Output the [X, Y] coordinate of the center of the cell containing the given text.  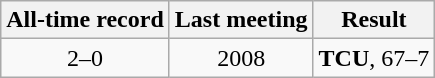
TCU, 67–7 [374, 58]
2008 [241, 58]
Last meeting [241, 20]
2–0 [86, 58]
All-time record [86, 20]
Result [374, 20]
